Return the (x, y) coordinate for the center point of the cell that contains the specified text.  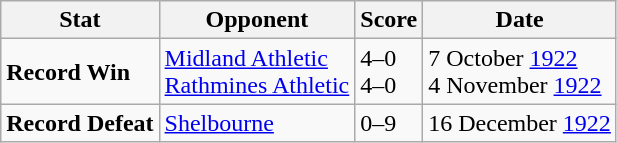
16 December 1922 (520, 123)
Shelbourne (257, 123)
Record Win (80, 72)
Stat (80, 20)
Date (520, 20)
Score (389, 20)
Midland AthleticRathmines Athletic (257, 72)
4–04–0 (389, 72)
Record Defeat (80, 123)
Opponent (257, 20)
0–9 (389, 123)
7 October 19224 November 1922 (520, 72)
